Search for the cell housing the specified text and yield its (x, y) center coordinate. 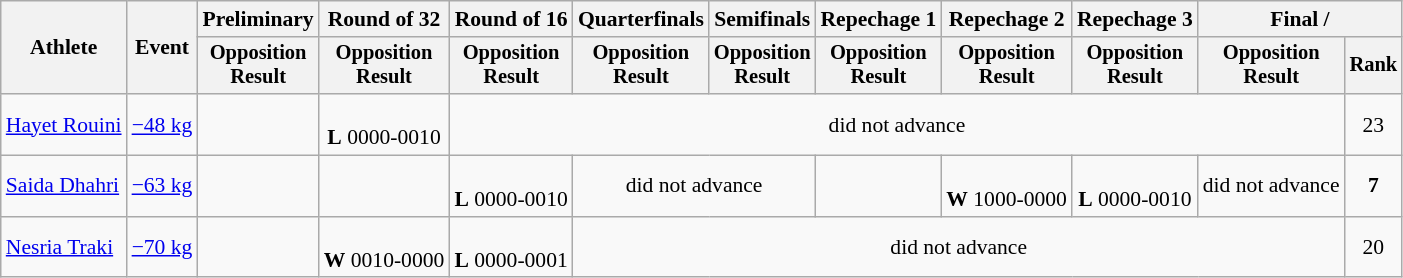
Repechage 1 (878, 19)
−70 kg (162, 248)
L 0000-0001 (510, 248)
Repechage 2 (1006, 19)
−63 kg (162, 186)
Semifinals (762, 19)
−48 kg (162, 124)
Saida Dhahri (64, 186)
Athlete (64, 48)
Rank (1374, 66)
20 (1374, 248)
Round of 16 (510, 19)
Quarterfinals (641, 19)
Hayet Rouini (64, 124)
W 0010-0000 (384, 248)
Final / (1300, 19)
Repechage 3 (1135, 19)
Preliminary (258, 19)
W 1000-0000 (1006, 186)
Round of 32 (384, 19)
Nesria Traki (64, 248)
7 (1374, 186)
23 (1374, 124)
Event (162, 48)
